From the cell containing the given text, extract its center point as [x, y] coordinate. 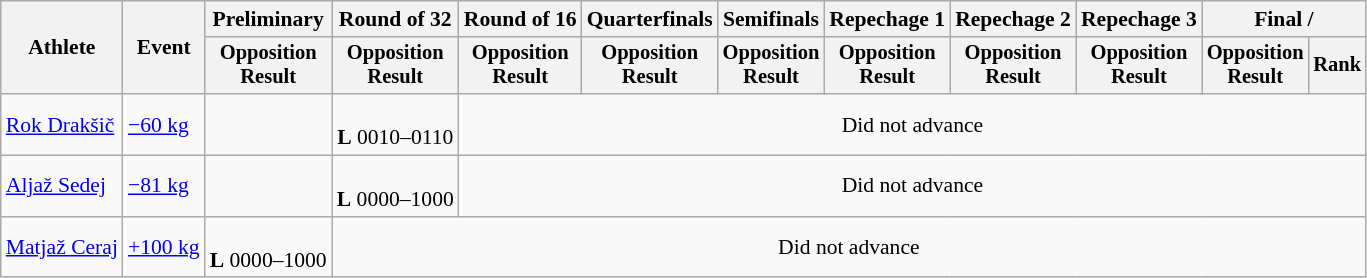
Rank [1337, 66]
Final / [1284, 19]
Round of 16 [520, 19]
+100 kg [164, 248]
Repechage 1 [887, 19]
Semifinals [772, 19]
Quarterfinals [650, 19]
L 0010–0110 [396, 124]
Repechage 2 [1013, 19]
−81 kg [164, 186]
Event [164, 48]
Matjaž Ceraj [62, 248]
Repechage 3 [1139, 19]
Aljaž Sedej [62, 186]
Athlete [62, 48]
Rok Drakšič [62, 124]
−60 kg [164, 124]
Preliminary [268, 19]
Round of 32 [396, 19]
